For the text-containing cell, return its midpoint in [X, Y] coordinate format. 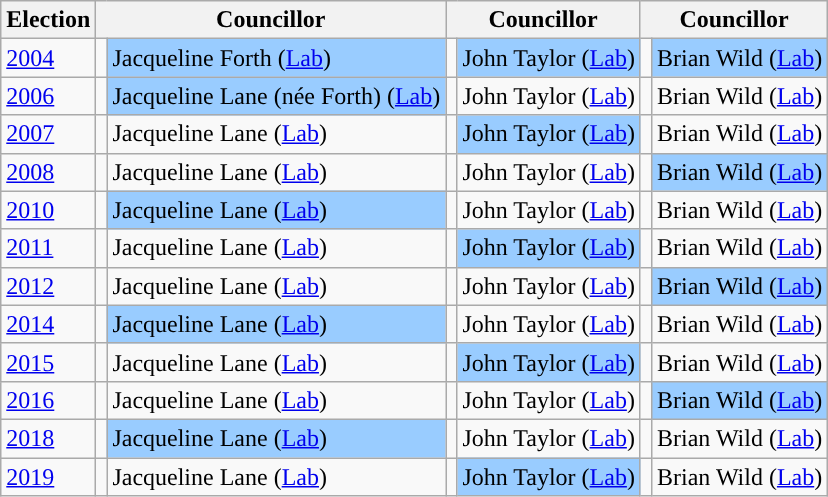
2006 [48, 96]
2016 [48, 400]
2019 [48, 477]
Election [48, 20]
2008 [48, 172]
2015 [48, 362]
2010 [48, 210]
2011 [48, 248]
Jacqueline Lane (née Forth) (Lab) [276, 96]
2018 [48, 438]
2012 [48, 286]
2007 [48, 134]
2014 [48, 324]
Jacqueline Forth (Lab) [276, 58]
2004 [48, 58]
